Provide the (X, Y) coordinate of the cell's center where the given text is located.  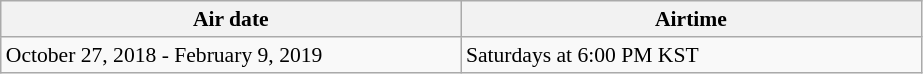
Airtime (691, 19)
October 27, 2018 - February 9, 2019 (231, 55)
Air date (231, 19)
Saturdays at 6:00 PM KST (691, 55)
